Determine the (X, Y) coordinate at the center of the cell enclosing the given text.  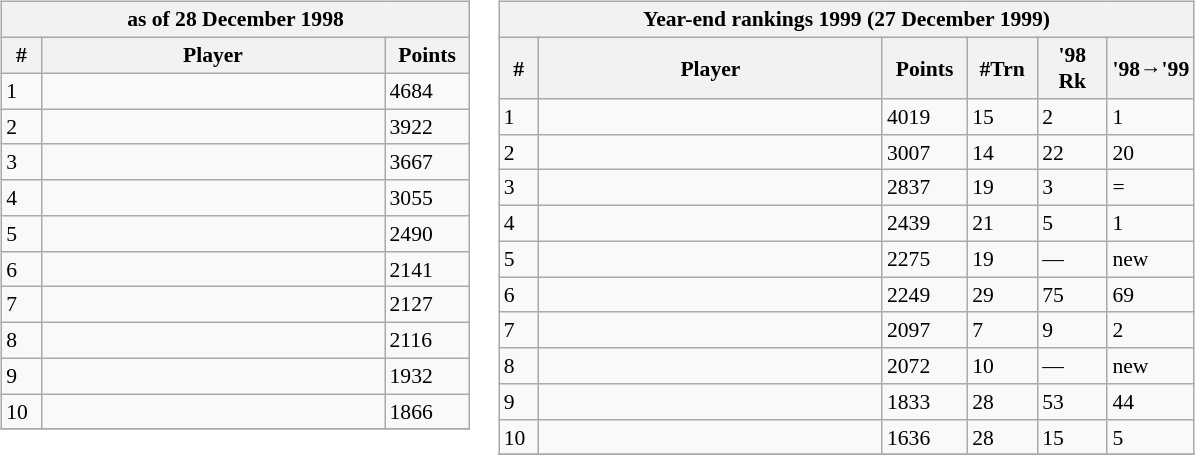
2249 (924, 295)
2439 (924, 223)
2490 (426, 234)
14 (1002, 152)
1833 (924, 402)
4019 (924, 117)
21 (1002, 223)
20 (1150, 152)
1932 (426, 376)
2072 (924, 366)
as of 28 December 1998 (235, 20)
75 (1072, 295)
29 (1002, 295)
1866 (426, 412)
3667 (426, 162)
2837 (924, 188)
3007 (924, 152)
3922 (426, 127)
Year-end rankings 1999 (27 December 1999) (847, 20)
2116 (426, 340)
2141 (426, 269)
'98 Rk (1072, 68)
2275 (924, 259)
2097 (924, 330)
22 (1072, 152)
3055 (426, 198)
4684 (426, 91)
53 (1072, 402)
#Trn (1002, 68)
1636 (924, 437)
2127 (426, 305)
44 (1150, 402)
'98→'99 (1150, 68)
69 (1150, 295)
= (1150, 188)
